Detect which cell encompasses the target text, then output its [x, y] center coordinate. 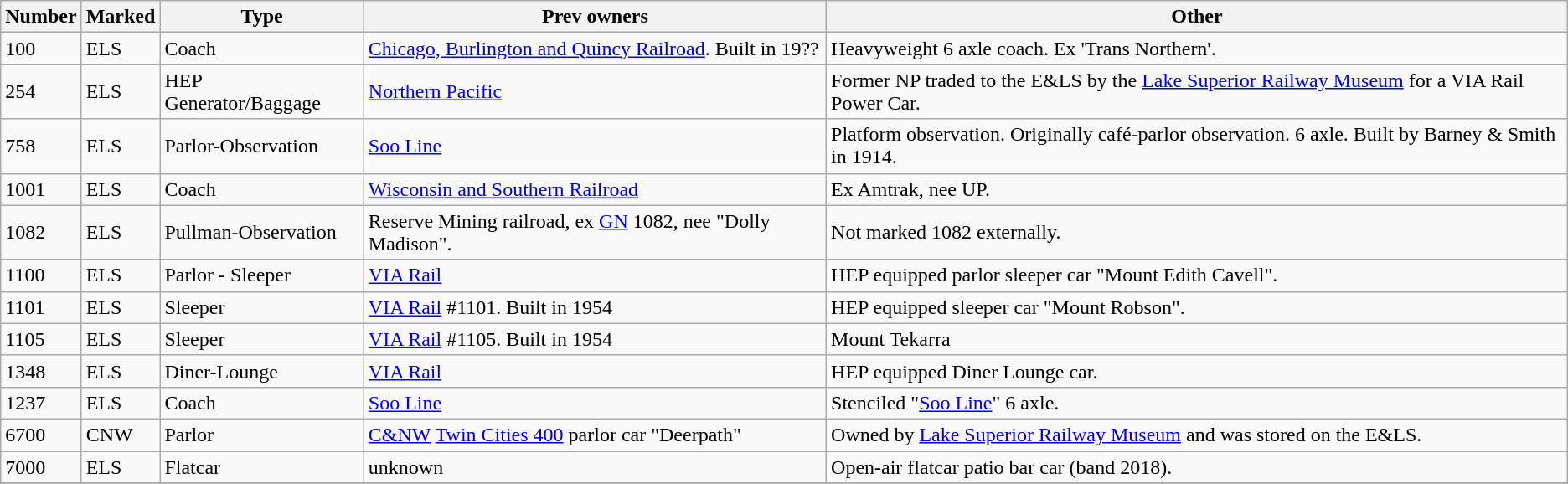
Ex Amtrak, nee UP. [1198, 189]
1237 [41, 403]
1348 [41, 371]
Wisconsin and Southern Railroad [595, 189]
1105 [41, 339]
Mount Tekarra [1198, 339]
100 [41, 49]
7000 [41, 466]
HEP equipped Diner Lounge car. [1198, 371]
Parlor [261, 435]
758 [41, 146]
Reserve Mining railroad, ex GN 1082, nee "Dolly Madison". [595, 233]
Former NP traded to the E&LS by the Lake Superior Railway Museum for a VIA Rail Power Car. [1198, 92]
6700 [41, 435]
C&NW Twin Cities 400 parlor car "Deerpath" [595, 435]
Diner-Lounge [261, 371]
Flatcar [261, 466]
Parlor - Sleeper [261, 275]
Stenciled "Soo Line" 6 axle. [1198, 403]
Prev owners [595, 17]
Not marked 1082 externally. [1198, 233]
VIA Rail #1105. Built in 1954 [595, 339]
HEP equipped parlor sleeper car "Mount Edith Cavell". [1198, 275]
1001 [41, 189]
VIA Rail #1101. Built in 1954 [595, 307]
Chicago, Burlington and Quincy Railroad. Built in 19?? [595, 49]
Open-air flatcar patio bar car (band 2018). [1198, 466]
Heavyweight 6 axle coach. Ex 'Trans Northern'. [1198, 49]
Other [1198, 17]
Number [41, 17]
HEP equipped sleeper car "Mount Robson". [1198, 307]
1100 [41, 275]
1101 [41, 307]
HEP Generator/Baggage [261, 92]
1082 [41, 233]
Pullman-Observation [261, 233]
Owned by Lake Superior Railway Museum and was stored on the E&LS. [1198, 435]
Marked [121, 17]
unknown [595, 466]
CNW [121, 435]
Parlor-Observation [261, 146]
Platform observation. Originally café-parlor observation. 6 axle. Built by Barney & Smith in 1914. [1198, 146]
254 [41, 92]
Northern Pacific [595, 92]
Type [261, 17]
